Extract the [X, Y] coordinate from the center of the cell holding the provided text.  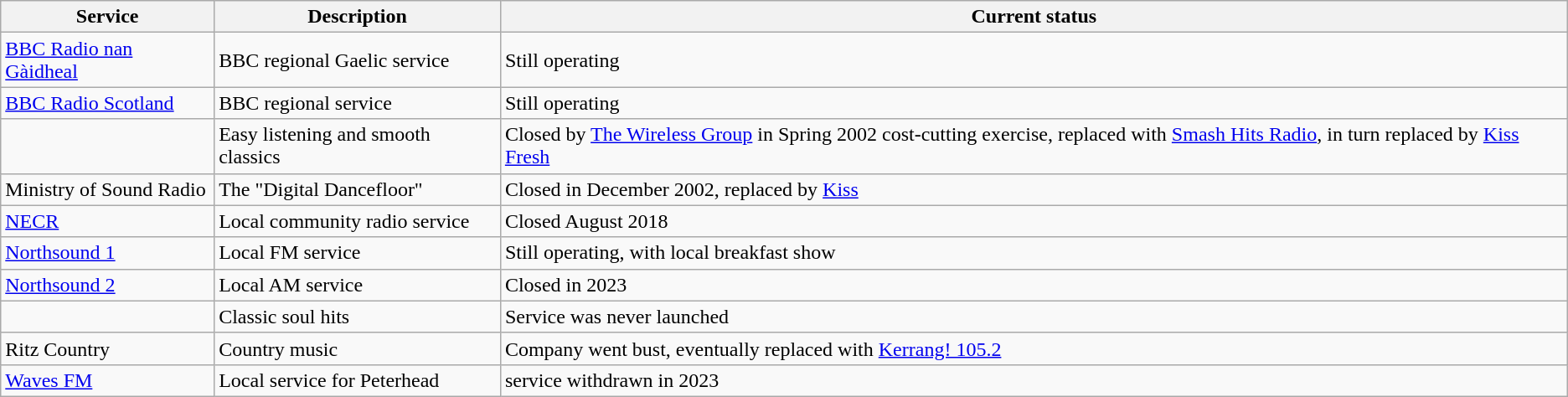
Service [107, 17]
Classic soul hits [358, 317]
Local FM service [358, 253]
Still operating, with local breakfast show [1034, 253]
Current status [1034, 17]
Northsound 1 [107, 253]
BBC regional Gaelic service [358, 60]
Ritz Country [107, 348]
Description [358, 17]
Country music [358, 348]
Northsound 2 [107, 285]
Easy listening and smooth classics [358, 146]
Local service for Peterhead [358, 380]
The "Digital Dancefloor" [358, 189]
Local AM service [358, 285]
BBC Radio nan Gàidheal [107, 60]
Company went bust, eventually replaced with Kerrang! 105.2 [1034, 348]
Closed in 2023 [1034, 285]
Waves FM [107, 380]
BBC Radio Scotland [107, 103]
Closed by The Wireless Group in Spring 2002 cost-cutting exercise, replaced with Smash Hits Radio, in turn replaced by Kiss Fresh [1034, 146]
Service was never launched [1034, 317]
Ministry of Sound Radio [107, 189]
NECR [107, 221]
Local community radio service [358, 221]
service withdrawn in 2023 [1034, 380]
Closed August 2018 [1034, 221]
Closed in December 2002, replaced by Kiss [1034, 189]
BBC regional service [358, 103]
